Extract the [X, Y] coordinate from the center of the cell holding the provided text.  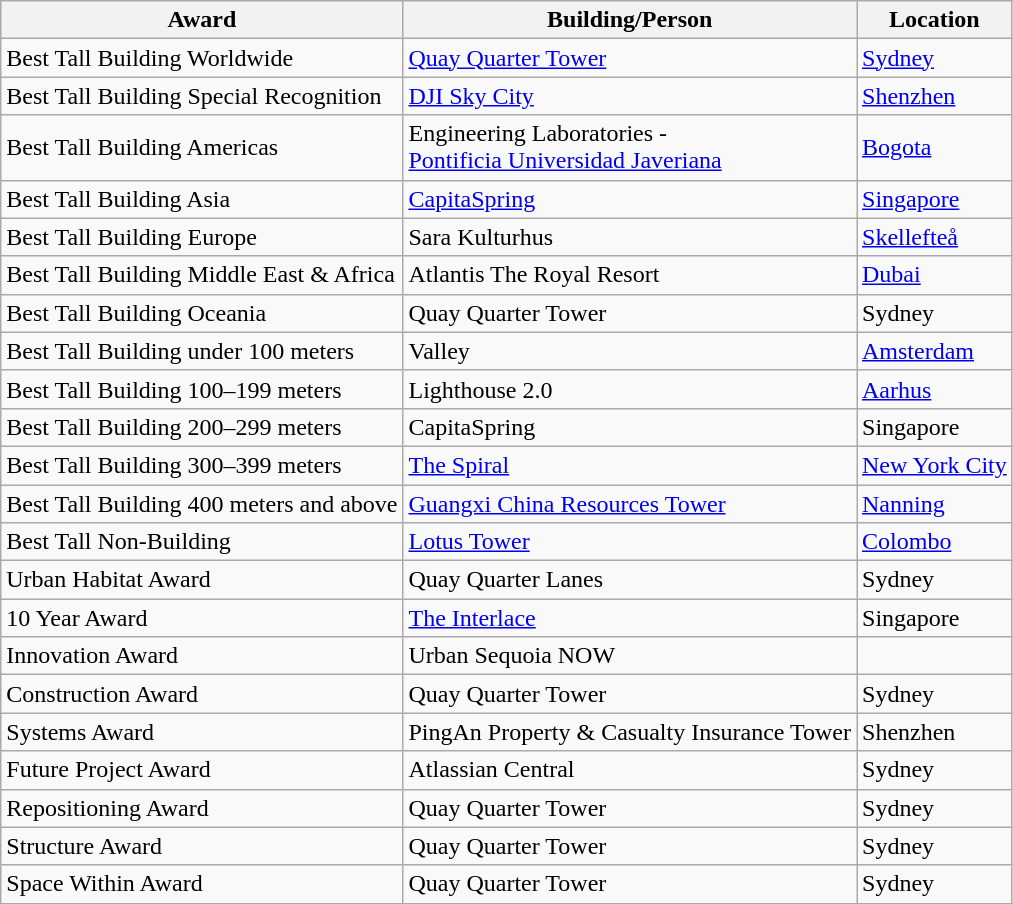
PingAn Property & Casualty Insurance Tower [630, 732]
Building/Person [630, 20]
Valley [630, 351]
Award [202, 20]
Nanning [934, 503]
New York City [934, 465]
Repositioning Award [202, 808]
Best Tall Building under 100 meters [202, 351]
Bogota [934, 148]
Dubai [934, 275]
Lotus Tower [630, 542]
Innovation Award [202, 656]
Quay Quarter Lanes [630, 580]
Best Tall Building Worldwide [202, 58]
The Spiral [630, 465]
Best Tall Building 100–199 meters [202, 389]
Future Project Award [202, 770]
Best Tall Building Asia [202, 199]
Best Tall Building Oceania [202, 313]
Best Tall Building 300–399 meters [202, 465]
Atlantis The Royal Resort [630, 275]
Sara Kulturhus [630, 237]
Best Tall Building 400 meters and above [202, 503]
Skellefteå [934, 237]
Best Tall Building 200–299 meters [202, 427]
DJI Sky City [630, 96]
Space Within Award [202, 884]
Colombo [934, 542]
Urban Habitat Award [202, 580]
Atlassian Central [630, 770]
Best Tall Building Americas [202, 148]
Best Tall Building Special Recognition [202, 96]
10 Year Award [202, 618]
Best Tall Building Middle East & Africa [202, 275]
Construction Award [202, 694]
Lighthouse 2.0 [630, 389]
Best Tall Building Europe [202, 237]
Location [934, 20]
Engineering Laboratories -Pontificia Universidad Javeriana [630, 148]
Systems Award [202, 732]
The Interlace [630, 618]
Best Tall Non-Building [202, 542]
Aarhus [934, 389]
Structure Award [202, 846]
Urban Sequoia NOW [630, 656]
Guangxi China Resources Tower [630, 503]
Amsterdam [934, 351]
